For the text-containing cell, return its midpoint in (x, y) coordinate format. 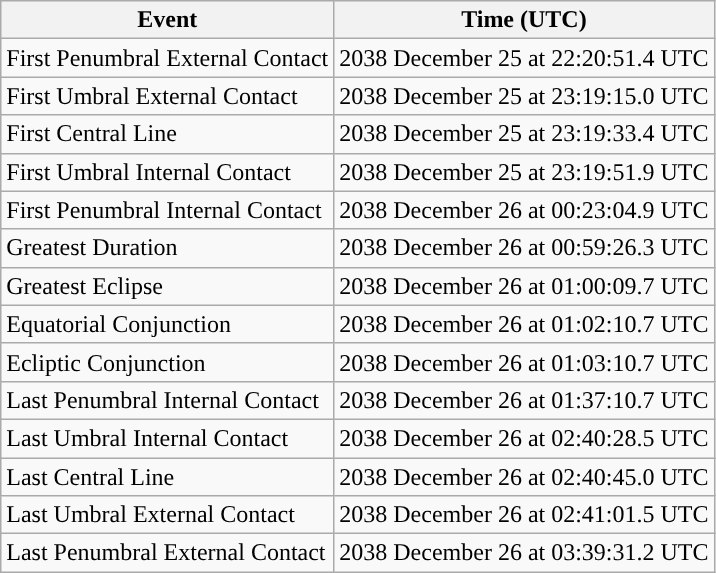
Time (UTC) (524, 20)
Greatest Duration (168, 248)
2038 December 26 at 02:41:01.5 UTC (524, 515)
Ecliptic Conjunction (168, 362)
First Central Line (168, 134)
2038 December 25 at 23:19:15.0 UTC (524, 96)
Equatorial Conjunction (168, 324)
2038 December 26 at 01:37:10.7 UTC (524, 400)
2038 December 26 at 03:39:31.2 UTC (524, 553)
2038 December 26 at 01:00:09.7 UTC (524, 286)
Greatest Eclipse (168, 286)
2038 December 25 at 23:19:33.4 UTC (524, 134)
Last Penumbral External Contact (168, 553)
Last Penumbral Internal Contact (168, 400)
2038 December 26 at 00:59:26.3 UTC (524, 248)
2038 December 26 at 01:02:10.7 UTC (524, 324)
Last Central Line (168, 477)
2038 December 25 at 22:20:51.4 UTC (524, 58)
Event (168, 20)
2038 December 26 at 00:23:04.9 UTC (524, 210)
2038 December 26 at 01:03:10.7 UTC (524, 362)
2038 December 26 at 02:40:45.0 UTC (524, 477)
Last Umbral Internal Contact (168, 438)
Last Umbral External Contact (168, 515)
First Penumbral External Contact (168, 58)
2038 December 25 at 23:19:51.9 UTC (524, 172)
First Penumbral Internal Contact (168, 210)
2038 December 26 at 02:40:28.5 UTC (524, 438)
First Umbral External Contact (168, 96)
First Umbral Internal Contact (168, 172)
